Detect which cell encompasses the target text, then output its (X, Y) center coordinate. 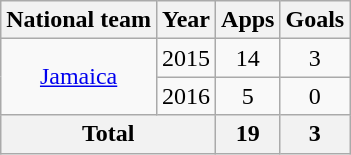
14 (248, 58)
Year (186, 20)
5 (248, 96)
0 (315, 96)
Total (108, 134)
Apps (248, 20)
Jamaica (79, 77)
2015 (186, 58)
2016 (186, 96)
19 (248, 134)
National team (79, 20)
Goals (315, 20)
